Pinpoint the cell where the given text exists, returning its [X, Y] midpoint coordinate. 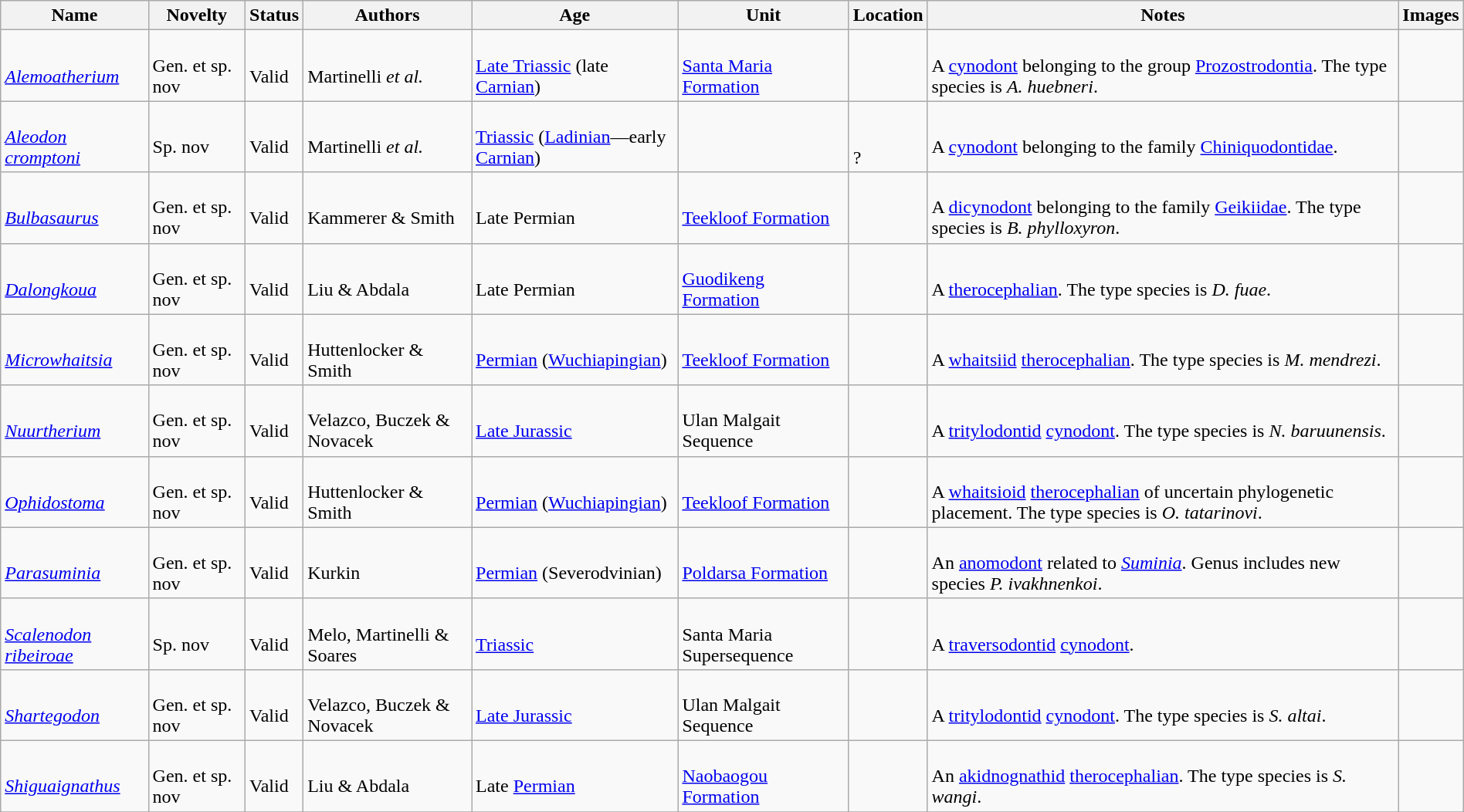
Kammerer & Smith [388, 208]
Nuurtherium [74, 421]
Scalenodon ribeiroae [74, 634]
Guodikeng Formation [763, 279]
An anomodont related to Suminia. Genus includes new species P. ivakhnenkoi. [1163, 563]
An akidnognathid therocephalian. The type species is S. wangi. [1163, 776]
Novelty [196, 15]
A cynodont belonging to the group Prozostrodontia. The type species is A. huebneri. [1163, 66]
Notes [1163, 15]
Dalongkoua [74, 279]
Name [74, 15]
Parasuminia [74, 563]
Shiguaignathus [74, 776]
Permian (Severodvinian) [574, 563]
Late Triassic (late Carnian) [574, 66]
Santa Maria Supersequence [763, 634]
A whaitsiid therocephalian. The type species is M. mendrezi. [1163, 350]
Status [275, 15]
Authors [388, 15]
Location [888, 15]
Age [574, 15]
Microwhaitsia [74, 350]
A dicynodont belonging to the family Geikiidae. The type species is B. phylloxyron. [1163, 208]
A tritylodontid cynodont. The type species is S. altai. [1163, 705]
Unit [763, 15]
Santa Maria Formation [763, 66]
Bulbasaurus [74, 208]
Melo, Martinelli & Soares [388, 634]
Kurkin [388, 563]
Triassic (Ladinian—early Carnian) [574, 137]
Poldarsa Formation [763, 563]
Aleodon cromptoni [74, 137]
Naobaogou Formation [763, 776]
A tritylodontid cynodont. The type species is N. baruunensis. [1163, 421]
A traversodontid cynodont. [1163, 634]
A therocephalian. The type species is D. fuae. [1163, 279]
Images [1431, 15]
A cynodont belonging to the family Chiniquodontidae. [1163, 137]
Ophidostoma [74, 492]
Triassic [574, 634]
? [888, 137]
Shartegodon [74, 705]
A whaitsioid therocephalian of uncertain phylogenetic placement. The type species is O. tatarinovi. [1163, 492]
Alemoatherium [74, 66]
